Search for the cell housing the specified text and yield its [x, y] center coordinate. 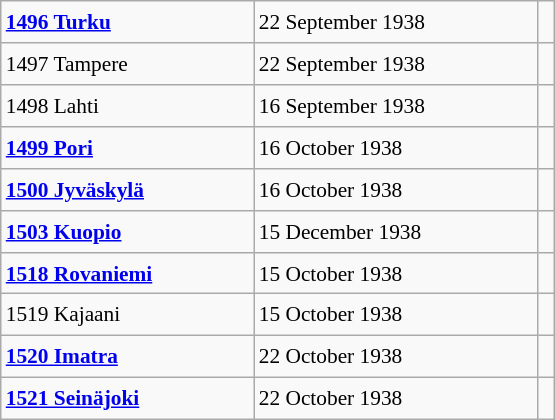
1500 Jyväskylä [128, 189]
1496 Turku [128, 22]
1519 Kajaani [128, 315]
15 December 1938 [396, 231]
1497 Tampere [128, 64]
1518 Rovaniemi [128, 273]
1499 Pori [128, 148]
1521 Seinäjoki [128, 399]
1498 Lahti [128, 106]
16 September 1938 [396, 106]
1520 Imatra [128, 357]
1503 Kuopio [128, 231]
